Scan for the cell matching the given text and deliver its [x, y] coordinate at center. 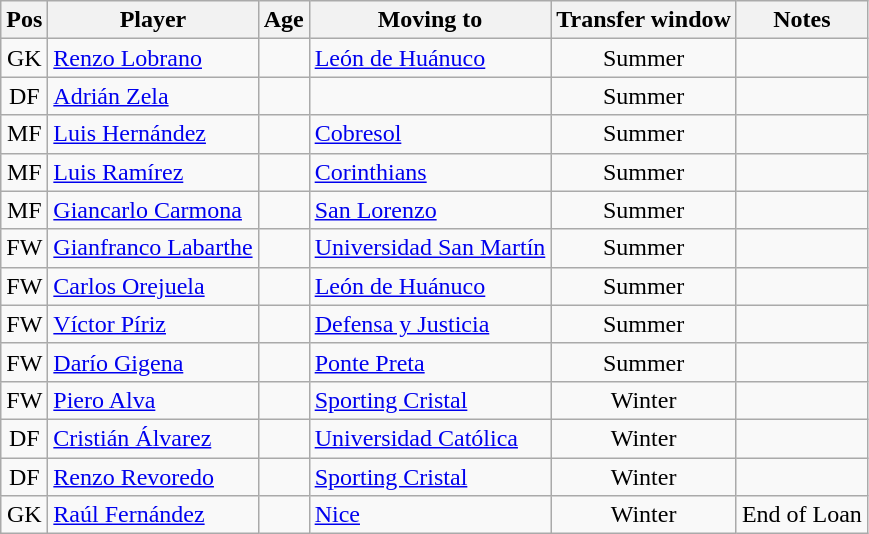
Nice [430, 515]
Cobresol [430, 134]
Gianfranco Labarthe [153, 248]
Piero Alva [153, 400]
Universidad Católica [430, 438]
Carlos Orejuela [153, 286]
Ponte Preta [430, 362]
Luis Hernández [153, 134]
Luis Ramírez [153, 172]
Raúl Fernández [153, 515]
Corinthians [430, 172]
San Lorenzo [430, 210]
Renzo Revoredo [153, 477]
Transfer window [644, 20]
Moving to [430, 20]
Notes [802, 20]
Pos [24, 20]
Cristián Álvarez [153, 438]
End of Loan [802, 515]
Giancarlo Carmona [153, 210]
Age [284, 20]
Adrián Zela [153, 96]
Universidad San Martín [430, 248]
Defensa y Justicia [430, 324]
Renzo Lobrano [153, 58]
Víctor Píriz [153, 324]
Darío Gigena [153, 362]
Player [153, 20]
